Pinpoint the cell where the given text exists, returning its (X, Y) midpoint coordinate. 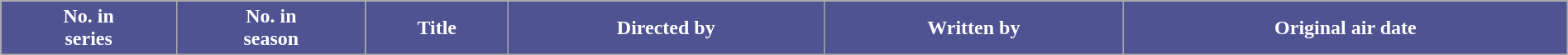
No. in season (271, 28)
Original air date (1345, 28)
Title (437, 28)
No. in series (89, 28)
Written by (973, 28)
Directed by (666, 28)
